Return (x, y) of the center of cell containing provided text 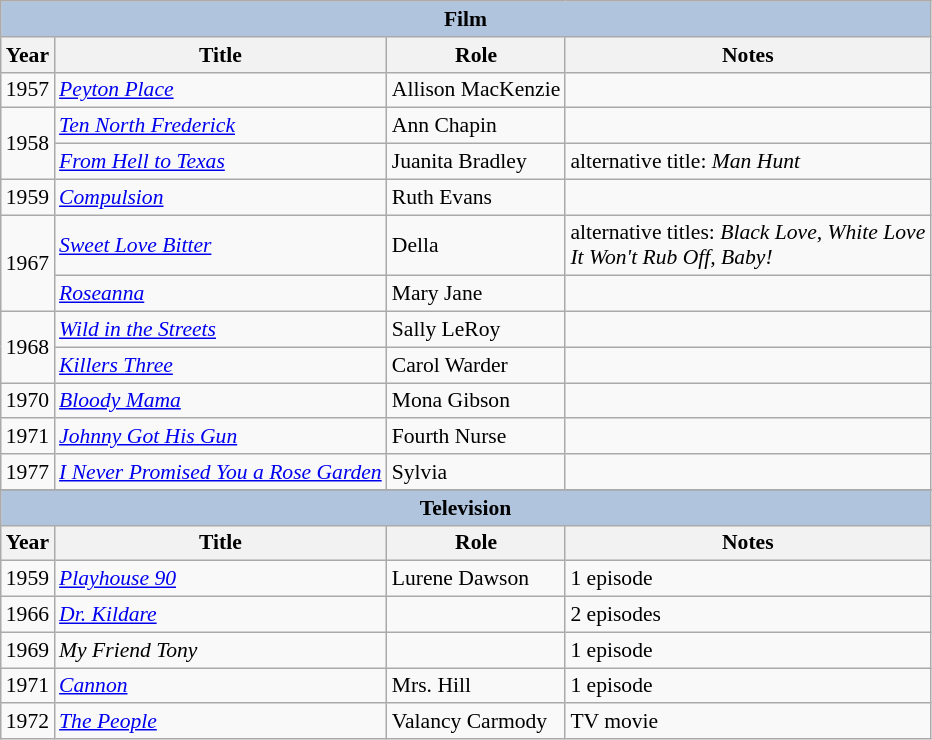
Juanita Bradley (476, 162)
Mary Jane (476, 294)
From Hell to Texas (220, 162)
1968 (28, 348)
Ruth Evans (476, 197)
Della (476, 246)
Johnny Got His Gun (220, 437)
Playhouse 90 (220, 579)
Carol Warder (476, 365)
Bloody Mama (220, 401)
Valancy Carmody (476, 722)
Film (466, 19)
Sally LeRoy (476, 330)
1967 (28, 264)
Cannon (220, 686)
1957 (28, 90)
I Never Promised You a Rose Garden (220, 472)
alternative titles: Black Love, White LoveIt Won't Rub Off, Baby! (748, 246)
Peyton Place (220, 90)
Killers Three (220, 365)
1972 (28, 722)
Compulsion (220, 197)
Television (466, 508)
1958 (28, 144)
Sylvia (476, 472)
Fourth Nurse (476, 437)
2 episodes (748, 615)
alternative title: Man Hunt (748, 162)
1966 (28, 615)
Mona Gibson (476, 401)
Ten North Frederick (220, 126)
The People (220, 722)
1969 (28, 650)
Roseanna (220, 294)
Sweet Love Bitter (220, 246)
My Friend Tony (220, 650)
TV movie (748, 722)
Ann Chapin (476, 126)
Mrs. Hill (476, 686)
1977 (28, 472)
Wild in the Streets (220, 330)
Dr. Kildare (220, 615)
1970 (28, 401)
Allison MacKenzie (476, 90)
Lurene Dawson (476, 579)
